Identify which cell holds the provided text, then report its (x, y) central coordinate. 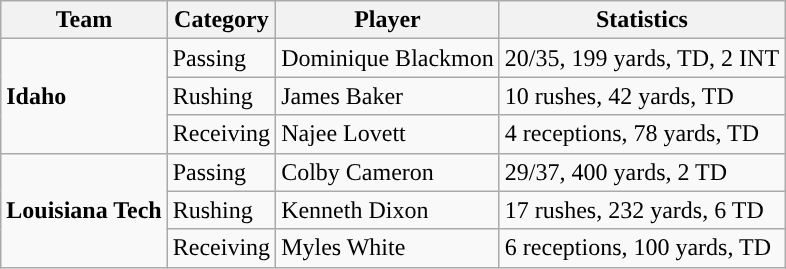
Najee Lovett (388, 134)
Louisiana Tech (84, 210)
Team (84, 20)
17 rushes, 232 yards, 6 TD (642, 210)
James Baker (388, 96)
Player (388, 20)
29/37, 400 yards, 2 TD (642, 172)
6 receptions, 100 yards, TD (642, 248)
Statistics (642, 20)
Category (221, 20)
Idaho (84, 96)
Kenneth Dixon (388, 210)
Dominique Blackmon (388, 58)
4 receptions, 78 yards, TD (642, 134)
20/35, 199 yards, TD, 2 INT (642, 58)
10 rushes, 42 yards, TD (642, 96)
Colby Cameron (388, 172)
Myles White (388, 248)
